Scan for the cell matching the given text and deliver its [X, Y] coordinate at center. 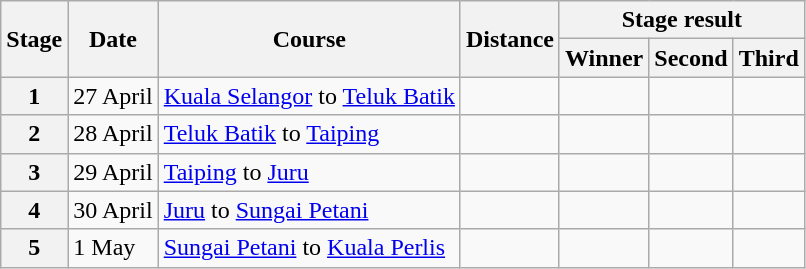
Teluk Batik to Taiping [309, 134]
Juru to Sungai Petani [309, 210]
Stage result [682, 20]
2 [34, 134]
4 [34, 210]
Distance [510, 39]
Course [309, 39]
Stage [34, 39]
Winner [604, 58]
3 [34, 172]
29 April [113, 172]
Second [691, 58]
5 [34, 248]
Date [113, 39]
Third [768, 58]
1 [34, 96]
27 April [113, 96]
1 May [113, 248]
Taiping to Juru [309, 172]
Kuala Selangor to Teluk Batik [309, 96]
30 April [113, 210]
28 April [113, 134]
Sungai Petani to Kuala Perlis [309, 248]
